Extract the (X, Y) coordinate from the center of the cell holding the provided text.  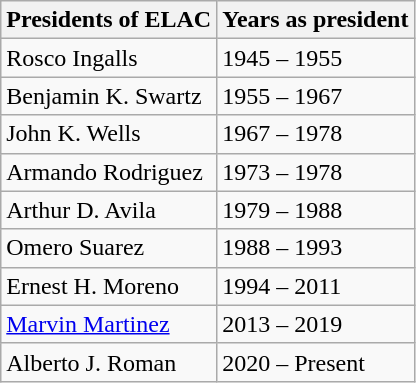
Years as president (316, 20)
Ernest H. Moreno (109, 286)
Omero Suarez (109, 248)
1973 – 1978 (316, 172)
1979 – 1988 (316, 210)
2020 – Present (316, 362)
Alberto J. Roman (109, 362)
Rosco Ingalls (109, 58)
Presidents of ELAC (109, 20)
1994 – 2011 (316, 286)
Arthur D. Avila (109, 210)
Benjamin K. Swartz (109, 96)
Armando Rodriguez (109, 172)
1967 – 1978 (316, 134)
1945 – 1955 (316, 58)
1988 – 1993 (316, 248)
1955 – 1967 (316, 96)
Marvin Martinez (109, 324)
2013 – 2019 (316, 324)
John K. Wells (109, 134)
